Provide the (x, y) coordinate of the cell's center where the given text is located.  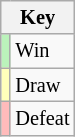
Key (38, 17)
Draw (42, 85)
Defeat (42, 118)
Win (42, 51)
